From the cell containing the given text, extract its center point as (X, Y) coordinate. 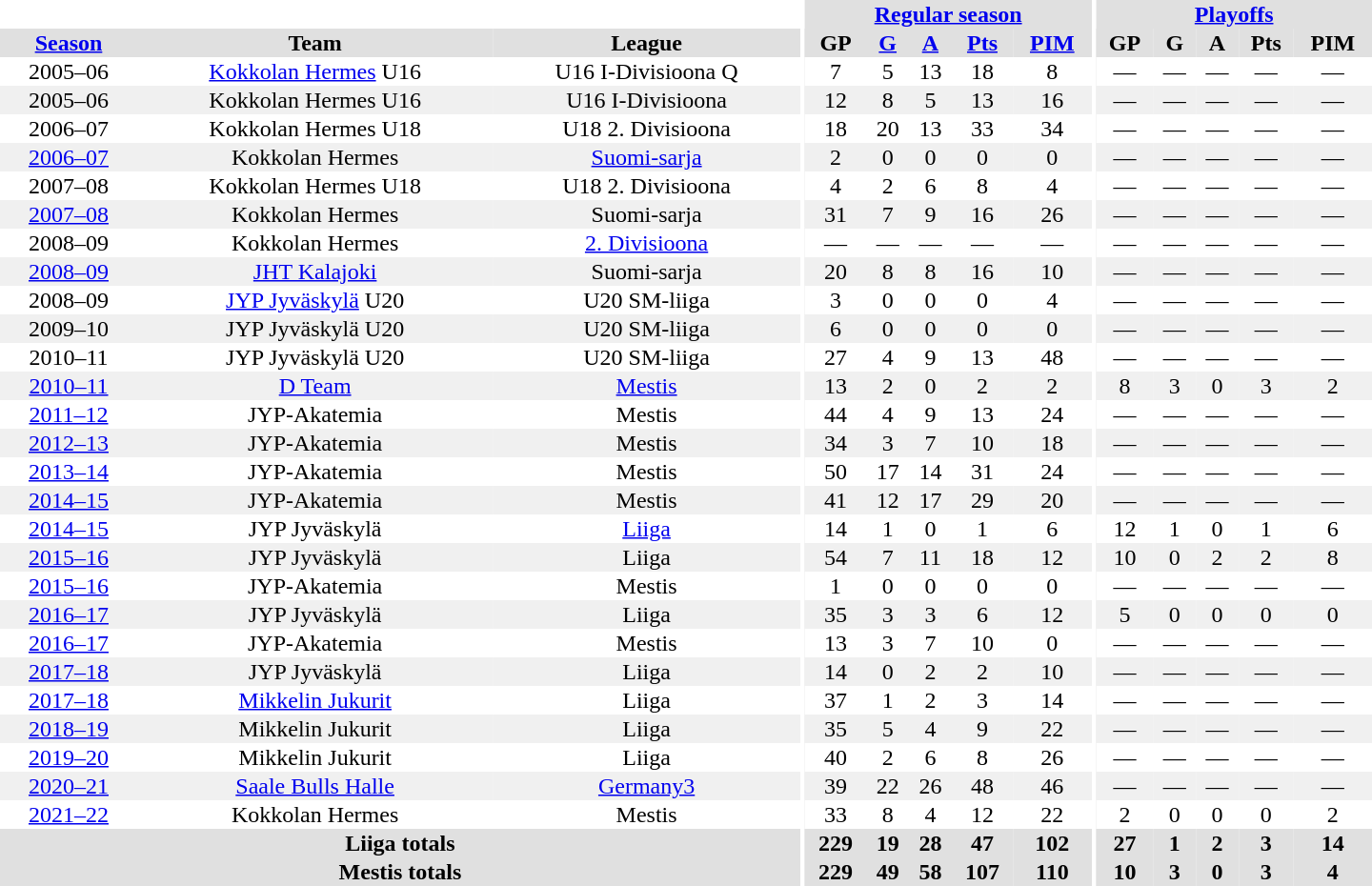
49 (888, 872)
107 (983, 872)
2021–22 (69, 815)
Saale Bulls Halle (314, 786)
2012–13 (69, 443)
2020–21 (69, 786)
102 (1052, 843)
46 (1052, 786)
28 (930, 843)
Team (314, 43)
Playoffs (1234, 14)
2018–19 (69, 729)
37 (837, 700)
47 (983, 843)
40 (837, 757)
54 (837, 557)
Mestis totals (400, 872)
110 (1052, 872)
2013–14 (69, 472)
U16 I-Divisioona Q (646, 71)
Season (69, 43)
41 (837, 500)
39 (837, 786)
Liiga totals (400, 843)
U16 I-Divisioona (646, 100)
2. Divisioona (646, 243)
50 (837, 472)
2019–20 (69, 757)
2009–10 (69, 329)
44 (837, 414)
19 (888, 843)
Germany3 (646, 786)
League (646, 43)
58 (930, 872)
2011–12 (69, 414)
D Team (314, 386)
29 (983, 500)
JHT Kalajoki (314, 272)
11 (930, 557)
Regular season (949, 14)
